Capture the cell that displays the provided text and extract its [X, Y] central coordinate. 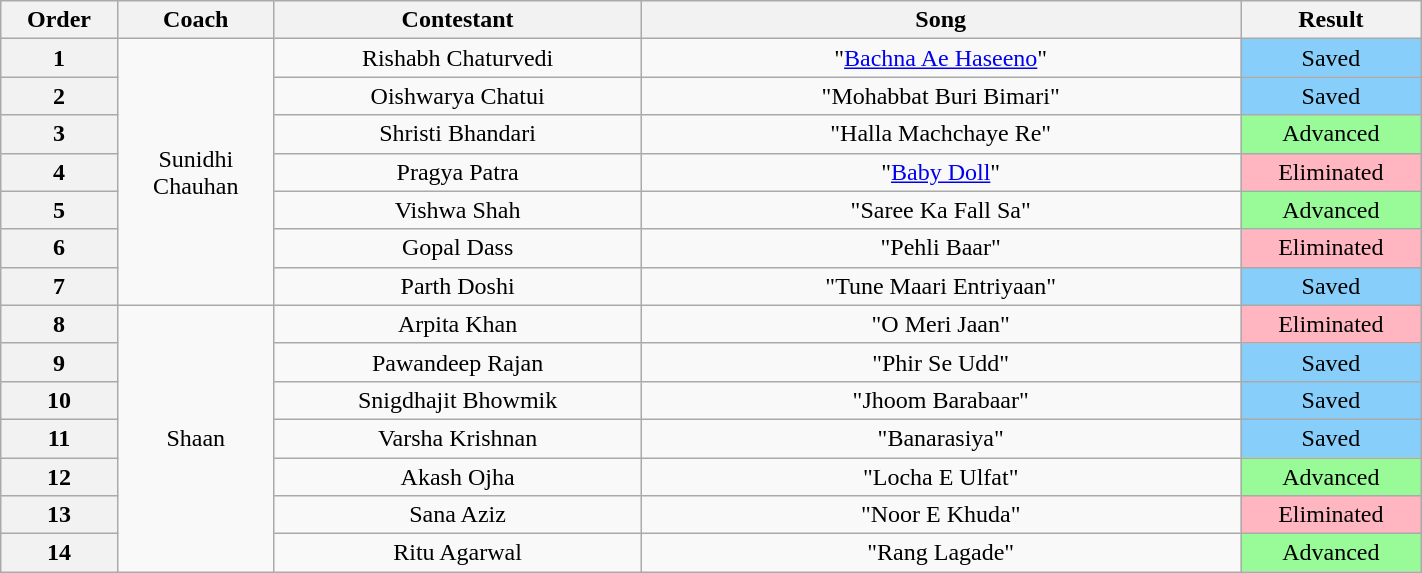
7 [60, 286]
Contestant [458, 20]
"Saree Ka Fall Sa" [941, 210]
Pawandeep Rajan [458, 362]
"Banarasiya" [941, 438]
14 [60, 553]
5 [60, 210]
Song [941, 20]
10 [60, 400]
"Baby Doll" [941, 172]
Shaan [196, 438]
Snigdhajit Bhowmik [458, 400]
Ritu Agarwal [458, 553]
Order [60, 20]
13 [60, 515]
"Rang Lagade" [941, 553]
2 [60, 96]
Oishwarya Chatui [458, 96]
Coach [196, 20]
Varsha Krishnan [458, 438]
"Noor E Khuda" [941, 515]
"O Meri Jaan" [941, 324]
"Locha E Ulfat" [941, 477]
"Phir Se Udd" [941, 362]
"Jhoom Barabaar" [941, 400]
11 [60, 438]
12 [60, 477]
Result [1330, 20]
1 [60, 58]
Arpita Khan [458, 324]
Rishabh Chaturvedi [458, 58]
8 [60, 324]
6 [60, 248]
3 [60, 134]
Gopal Dass [458, 248]
Pragya Patra [458, 172]
4 [60, 172]
Vishwa Shah [458, 210]
Sunidhi Chauhan [196, 172]
"Pehli Baar" [941, 248]
Parth Doshi [458, 286]
Shristi Bhandari [458, 134]
"Tune Maari Entriyaan" [941, 286]
"Mohabbat Buri Bimari" [941, 96]
9 [60, 362]
Akash Ojha [458, 477]
Sana Aziz [458, 515]
"Halla Machchaye Re" [941, 134]
"Bachna Ae Haseeno" [941, 58]
